For the text-containing cell, return its midpoint in (X, Y) coordinate format. 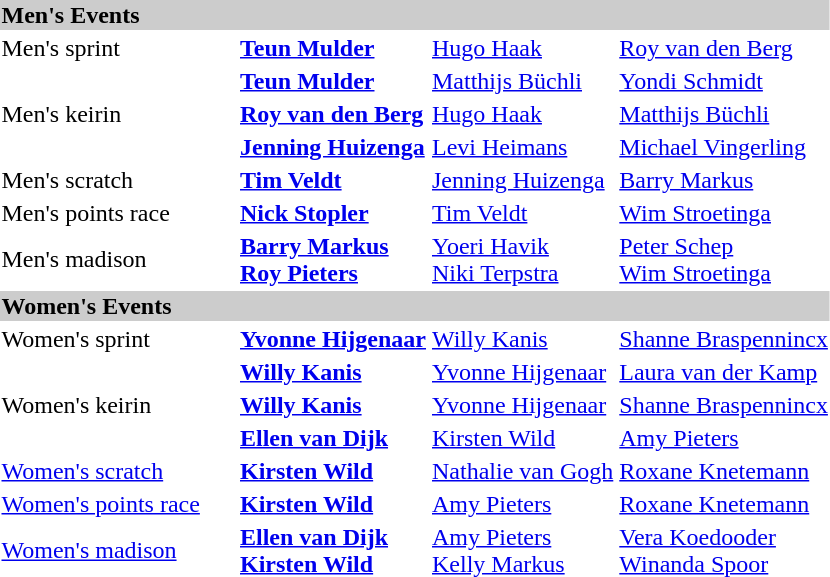
Women's keirin (118, 405)
Ellen van Dijk (332, 438)
Barry MarkusRoy Pieters (332, 260)
Yondi Schmidt (724, 81)
Nick Stopler (332, 213)
Women's points race (118, 504)
Levi Heimans (522, 147)
Men's sprint (118, 48)
Women's sprint (118, 339)
Michael Vingerling (724, 147)
Barry Markus (724, 180)
Men's Events (414, 15)
Yoeri HavikNiki Terpstra (522, 260)
Wim Stroetinga (724, 213)
Men's points race (118, 213)
Nathalie van Gogh (522, 471)
Women's scratch (118, 471)
Men's scratch (118, 180)
Men's keirin (118, 114)
Laura van der Kamp (724, 372)
Women's Events (414, 306)
Men's madison (118, 260)
Peter SchepWim Stroetinga (724, 260)
